Determine the [x, y] coordinate at the center of the cell enclosing the given text.  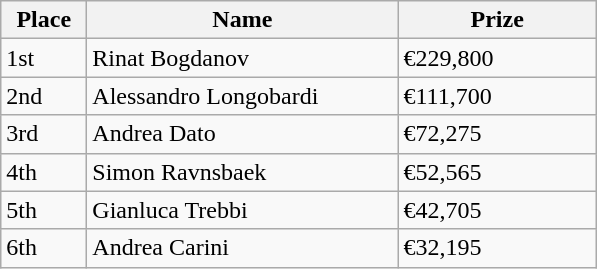
3rd [44, 134]
2nd [44, 96]
€111,700 [498, 96]
Place [44, 20]
Simon Ravnsbaek [242, 172]
1st [44, 58]
Alessandro Longobardi [242, 96]
Rinat Bogdanov [242, 58]
€42,705 [498, 210]
€52,565 [498, 172]
5th [44, 210]
Gianluca Trebbi [242, 210]
€32,195 [498, 248]
4th [44, 172]
Name [242, 20]
Andrea Carini [242, 248]
Prize [498, 20]
Andrea Dato [242, 134]
€72,275 [498, 134]
€229,800 [498, 58]
6th [44, 248]
